Return (X, Y) of the center of cell containing provided text 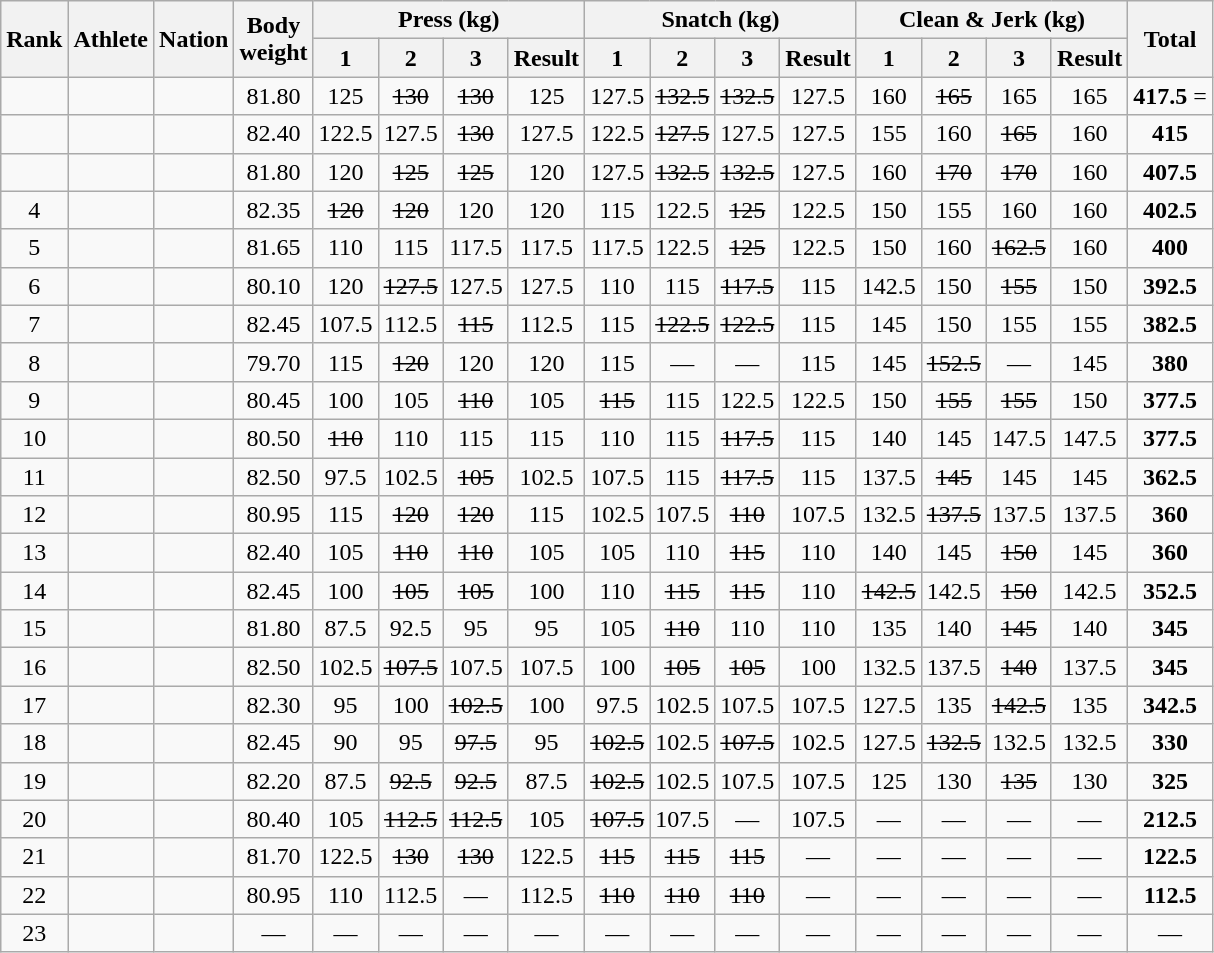
5 (34, 248)
80.10 (274, 286)
Nation (194, 39)
152.5 (954, 362)
22 (34, 895)
392.5 (1170, 286)
415 (1170, 134)
212.5 (1170, 819)
80.40 (274, 819)
9 (34, 400)
407.5 (1170, 172)
12 (34, 515)
7 (34, 324)
8 (34, 362)
4 (34, 210)
21 (34, 857)
Bodyweight (274, 39)
80.50 (274, 438)
81.65 (274, 248)
380 (1170, 362)
352.5 (1170, 591)
362.5 (1170, 477)
10 (34, 438)
Snatch (kg) (721, 20)
79.70 (274, 362)
325 (1170, 781)
Clean & Jerk (kg) (992, 20)
82.20 (274, 781)
15 (34, 629)
82.35 (274, 210)
82.30 (274, 705)
400 (1170, 248)
14 (34, 591)
90 (346, 743)
18 (34, 743)
20 (34, 819)
17 (34, 705)
Total (1170, 39)
Athlete (111, 39)
402.5 (1170, 210)
6 (34, 286)
417.5 = (1170, 96)
330 (1170, 743)
11 (34, 477)
162.5 (1018, 248)
23 (34, 933)
13 (34, 553)
Press (kg) (449, 20)
81.70 (274, 857)
80.45 (274, 400)
382.5 (1170, 324)
Rank (34, 39)
19 (34, 781)
16 (34, 667)
342.5 (1170, 705)
